Output the (x, y) coordinate of the center of the cell containing the given text.  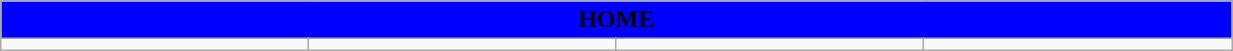
HOME (616, 20)
